Find where the given text appears and provide that cell's center as [x, y] coordinate. 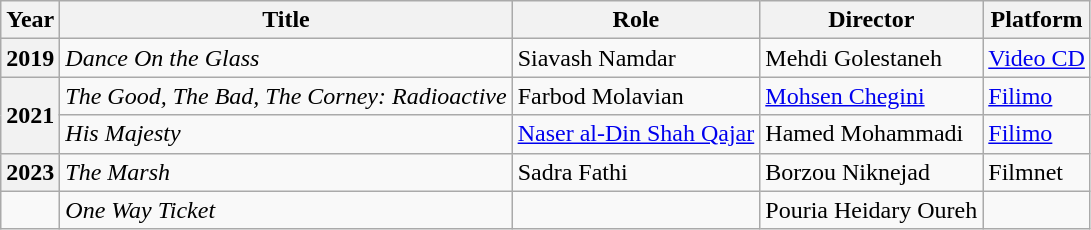
Role [636, 20]
The Marsh [286, 172]
2023 [30, 172]
Mohsen Chegini [872, 96]
Mehdi Golestaneh [872, 58]
Platform [1037, 20]
Pouria Heidary Oureh [872, 210]
One Way Ticket [286, 210]
Borzou Niknejad [872, 172]
Sadra Fathi [636, 172]
Hamed Mohammadi [872, 134]
2019 [30, 58]
Farbod Molavian [636, 96]
Dance On the Glass [286, 58]
Video CD [1037, 58]
Director [872, 20]
Year [30, 20]
2021 [30, 115]
His Majesty [286, 134]
The Good, The Bad, The Corney: Radioactive [286, 96]
Filmnet [1037, 172]
Siavash Namdar [636, 58]
Title [286, 20]
Naser al-Din Shah Qajar [636, 134]
